Determine the (x, y) coordinate at the center of the cell enclosing the given text.  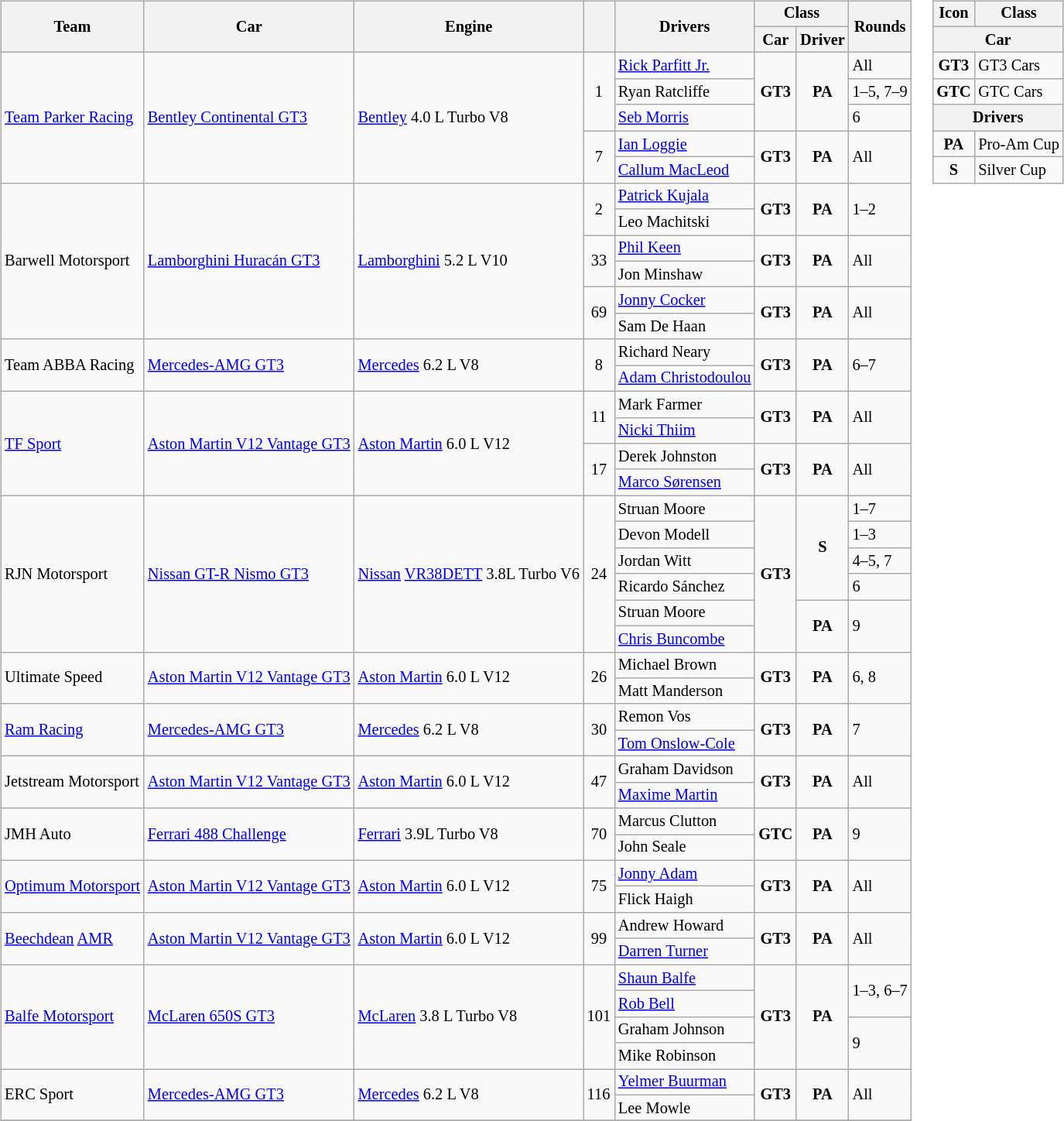
Shaun Balfe (684, 978)
Jon Minshaw (684, 274)
Jonny Adam (684, 873)
JMH Auto (73, 835)
1–5, 7–9 (881, 92)
Rick Parfitt Jr. (684, 66)
Michael Brown (684, 665)
Icon (953, 14)
75 (599, 886)
24 (599, 574)
Flick Haigh (684, 900)
Tom Onslow-Cole (684, 743)
11 (599, 417)
101 (599, 1017)
Nissan GT-R Nismo GT3 (249, 574)
Team (73, 26)
47 (599, 782)
99 (599, 938)
17 (599, 469)
2 (599, 209)
1–7 (881, 509)
Jordan Witt (684, 560)
GT3 Cars (1018, 66)
Ferrari 3.9L Turbo V8 (469, 835)
116 (599, 1095)
Phil Keen (684, 249)
Silver Cup (1018, 170)
Driver (822, 39)
70 (599, 835)
Team ABBA Racing (73, 365)
McLaren 3.8 L Turbo V8 (469, 1017)
8 (599, 365)
Optimum Motorsport (73, 886)
Jetstream Motorsport (73, 782)
Darren Turner (684, 951)
Graham Johnson (684, 1030)
Lamborghini Huracán GT3 (249, 261)
26 (599, 678)
Yelmer Buurman (684, 1082)
Mike Robinson (684, 1056)
GTC Cars (1018, 92)
Graham Davidson (684, 770)
Bentley Continental GT3 (249, 118)
Sam De Haan (684, 327)
Nicki Thiim (684, 430)
John Seale (684, 848)
1 (599, 91)
Engine (469, 26)
Ian Loggie (684, 144)
30 (599, 729)
Pro-Am Cup (1018, 144)
Derek Johnston (684, 457)
Seb Morris (684, 118)
Ram Racing (73, 729)
6, 8 (881, 678)
Mark Farmer (684, 404)
1–2 (881, 209)
Ryan Ratcliffe (684, 92)
Richard Neary (684, 352)
Chris Buncombe (684, 639)
ERC Sport (73, 1095)
Matt Manderson (684, 691)
RJN Motorsport (73, 574)
Remon Vos (684, 717)
Patrick Kujala (684, 196)
McLaren 650S GT3 (249, 1017)
Marco Sørensen (684, 482)
Maxime Martin (684, 795)
1–3 (881, 535)
4–5, 7 (881, 560)
Jonny Cocker (684, 300)
Andrew Howard (684, 926)
Adam Christodoulou (684, 379)
Ricardo Sánchez (684, 587)
Callum MacLeod (684, 170)
Rob Bell (684, 1004)
Lee Mowle (684, 1108)
Barwell Motorsport (73, 261)
Marcus Clutton (684, 821)
Beechdean AMR (73, 938)
Ultimate Speed (73, 678)
Bentley 4.0 L Turbo V8 (469, 118)
Lamborghini 5.2 L V10 (469, 261)
TF Sport (73, 443)
33 (599, 262)
Rounds (881, 26)
Balfe Motorsport (73, 1017)
Nissan VR38DETT 3.8L Turbo V6 (469, 574)
1–3, 6–7 (881, 991)
Leo Machitski (684, 222)
Devon Modell (684, 535)
Ferrari 488 Challenge (249, 835)
Team Parker Racing (73, 118)
6–7 (881, 365)
69 (599, 313)
